Locate the cell with the specified text and output its (x, y) center coordinate. 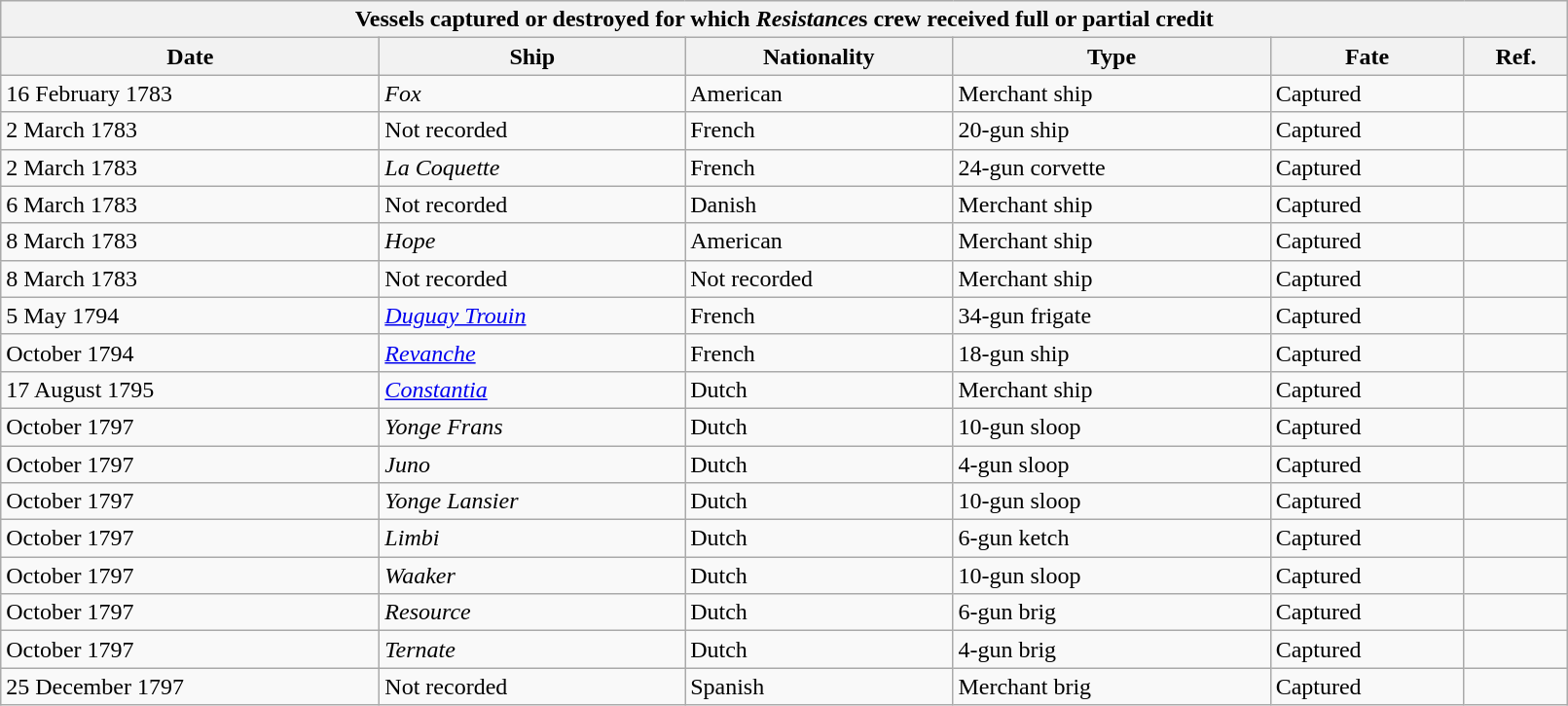
Duguay Trouin (532, 316)
5 May 1794 (191, 316)
October 1794 (191, 353)
Revanche (532, 353)
17 August 1795 (191, 390)
Spanish (820, 687)
6-gun ketch (1112, 539)
24-gun corvette (1112, 167)
4-gun brig (1112, 650)
16 February 1783 (191, 93)
Yonge Lansier (532, 502)
6 March 1783 (191, 204)
6-gun brig (1112, 613)
20-gun ship (1112, 130)
Limbi (532, 539)
Vessels captured or destroyed for which Resistances crew received full or partial credit (784, 19)
Type (1112, 56)
La Coquette (532, 167)
Date (191, 56)
Ternate (532, 650)
Merchant brig (1112, 687)
4-gun sloop (1112, 464)
Hope (532, 242)
Fox (532, 93)
25 December 1797 (191, 687)
Constantia (532, 390)
Yonge Frans (532, 427)
Resource (532, 613)
Juno (532, 464)
Danish (820, 204)
18-gun ship (1112, 353)
Fate (1367, 56)
Nationality (820, 56)
Waaker (532, 576)
34-gun frigate (1112, 316)
Ref. (1516, 56)
Ship (532, 56)
